Identify which cell holds the provided text, then report its [x, y] central coordinate. 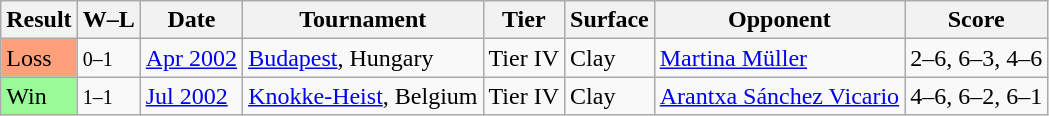
Arantxa Sánchez Vicario [779, 96]
Budapest, Hungary [363, 58]
Win [39, 96]
2–6, 6–3, 4–6 [976, 58]
Surface [610, 20]
4–6, 6–2, 6–1 [976, 96]
Date [191, 20]
Result [39, 20]
Apr 2002 [191, 58]
1–1 [108, 96]
Score [976, 20]
Jul 2002 [191, 96]
Opponent [779, 20]
Martina Müller [779, 58]
Tier [524, 20]
0–1 [108, 58]
Loss [39, 58]
Tournament [363, 20]
W–L [108, 20]
Knokke-Heist, Belgium [363, 96]
